Locate the cell with the specified text and output its [X, Y] center coordinate. 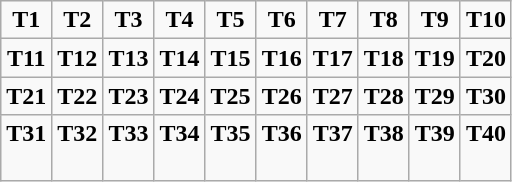
T21 [26, 96]
T20 [486, 58]
T17 [332, 58]
T35 [230, 148]
T13 [128, 58]
T9 [434, 20]
T19 [434, 58]
T27 [332, 96]
T25 [230, 96]
T40 [486, 148]
T32 [78, 148]
T26 [282, 96]
T29 [434, 96]
T7 [332, 20]
T4 [180, 20]
T10 [486, 20]
T8 [384, 20]
T18 [384, 58]
T37 [332, 148]
T39 [434, 148]
T30 [486, 96]
T33 [128, 148]
T12 [78, 58]
T36 [282, 148]
T15 [230, 58]
T24 [180, 96]
T3 [128, 20]
T22 [78, 96]
T6 [282, 20]
T28 [384, 96]
T16 [282, 58]
T31 [26, 148]
T34 [180, 148]
T23 [128, 96]
T14 [180, 58]
T2 [78, 20]
T11 [26, 58]
T1 [26, 20]
T5 [230, 20]
T38 [384, 148]
